Return (X, Y) of the center of cell containing provided text 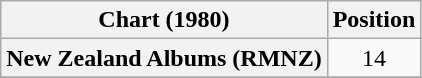
Position (374, 20)
New Zealand Albums (RMNZ) (164, 58)
Chart (1980) (164, 20)
14 (374, 58)
